For the text-containing cell, return its midpoint in (X, Y) coordinate format. 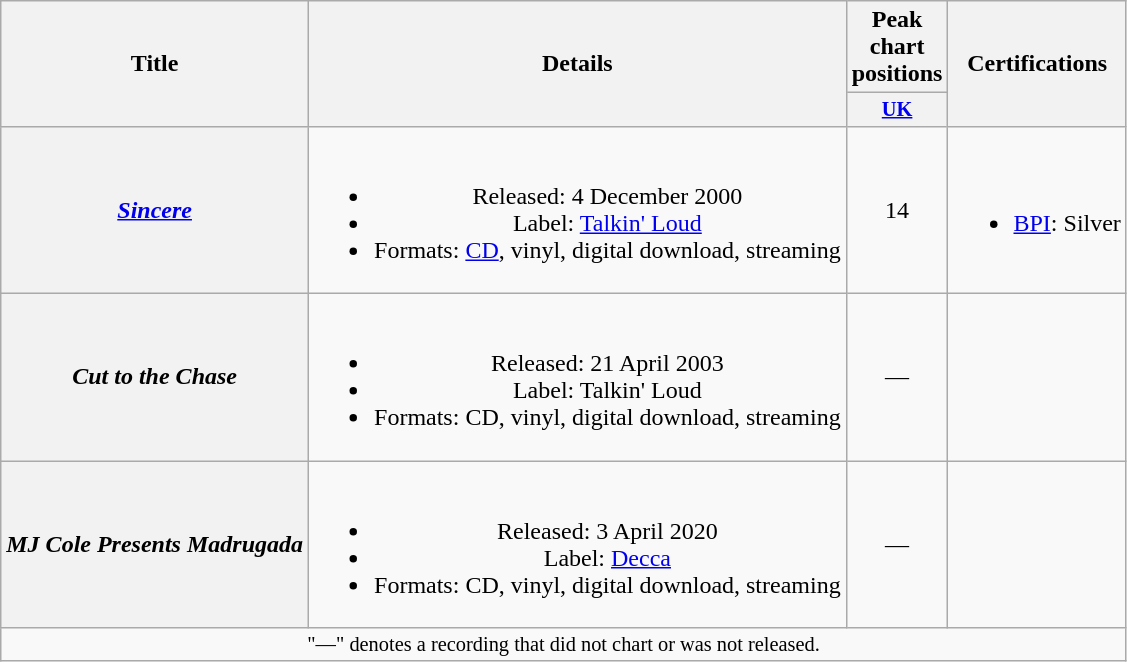
MJ Cole Presents Madrugada (155, 544)
Sincere (155, 210)
Details (578, 64)
Certifications (1037, 64)
Released: 21 April 2003Label: Talkin' LoudFormats: CD, vinyl, digital download, streaming (578, 378)
14 (897, 210)
"—" denotes a recording that did not chart or was not released. (564, 645)
Peak chart positions (897, 47)
Released: 3 April 2020Label: DeccaFormats: CD, vinyl, digital download, streaming (578, 544)
Cut to the Chase (155, 378)
UK (897, 110)
Title (155, 64)
BPI: Silver (1037, 210)
Released: 4 December 2000Label: Talkin' LoudFormats: CD, vinyl, digital download, streaming (578, 210)
